Capture the cell that displays the provided text and extract its (x, y) central coordinate. 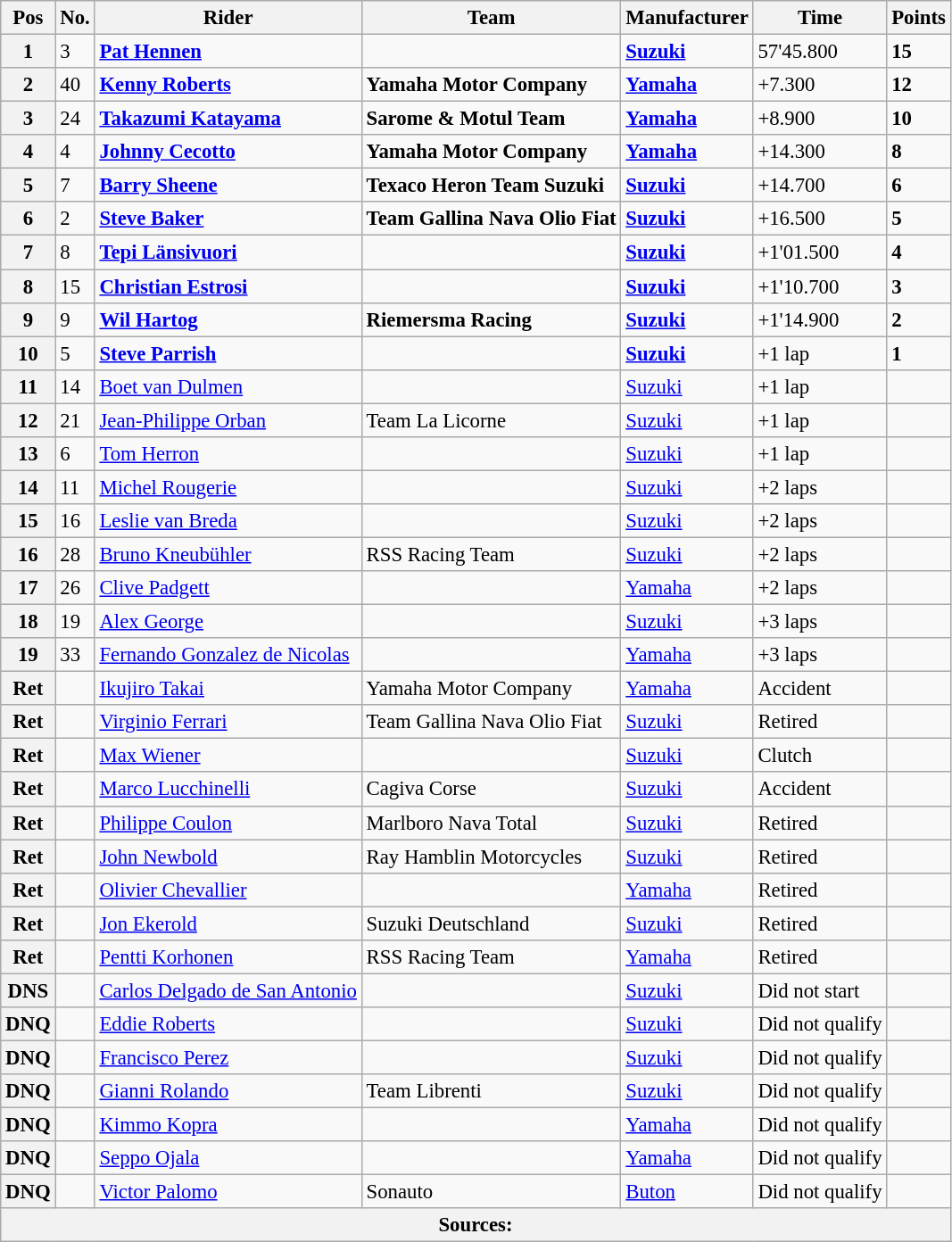
Victor Palomo (228, 1192)
+14.300 (820, 152)
Riemersma Racing (491, 319)
17 (29, 588)
Team Librenti (491, 1091)
Pentti Korhonen (228, 957)
Did not start (820, 990)
+7.300 (820, 85)
Tepi Länsivuori (228, 253)
Christian Estrosi (228, 286)
+16.500 (820, 219)
Sources: (476, 1225)
Time (820, 18)
Clutch (820, 756)
40 (75, 85)
26 (75, 588)
Sonauto (491, 1192)
28 (75, 554)
Ikujiro Takai (228, 689)
Johnny Cecotto (228, 152)
Kenny Roberts (228, 85)
Pos (29, 18)
Marlboro Nava Total (491, 823)
Texaco Heron Team Suzuki (491, 186)
Francisco Perez (228, 1057)
Suzuki Deutschland (491, 923)
Kimmo Kopra (228, 1125)
Seppo Ojala (228, 1158)
21 (75, 420)
18 (29, 622)
Ray Hamblin Motorcycles (491, 857)
Eddie Roberts (228, 1024)
Points (919, 18)
Virginio Ferrari (228, 722)
Buton (687, 1192)
No. (75, 18)
Michel Rougerie (228, 487)
Manufacturer (687, 18)
+1'14.900 (820, 319)
Olivier Chevallier (228, 890)
DNS (29, 990)
Marco Lucchinelli (228, 790)
Clive Padgett (228, 588)
Team La Licorne (491, 420)
Leslie van Breda (228, 521)
Sarome & Motul Team (491, 119)
Max Wiener (228, 756)
+1'01.500 (820, 253)
Gianni Rolando (228, 1091)
Rider (228, 18)
+1'10.700 (820, 286)
33 (75, 655)
Steve Baker (228, 219)
John Newbold (228, 857)
Tom Herron (228, 454)
Takazumi Katayama (228, 119)
13 (29, 454)
Carlos Delgado de San Antonio (228, 990)
+8.900 (820, 119)
Jon Ekerold (228, 923)
Wil Hartog (228, 319)
Boet van Dulmen (228, 386)
+14.700 (820, 186)
Fernando Gonzalez de Nicolas (228, 655)
57'45.800 (820, 52)
Barry Sheene (228, 186)
Steve Parrish (228, 353)
Bruno Kneubühler (228, 554)
Cagiva Corse (491, 790)
Jean-Philippe Orban (228, 420)
Team (491, 18)
Alex George (228, 622)
Philippe Coulon (228, 823)
Pat Hennen (228, 52)
24 (75, 119)
